Output the [x, y] coordinate of the center of the cell containing the given text.  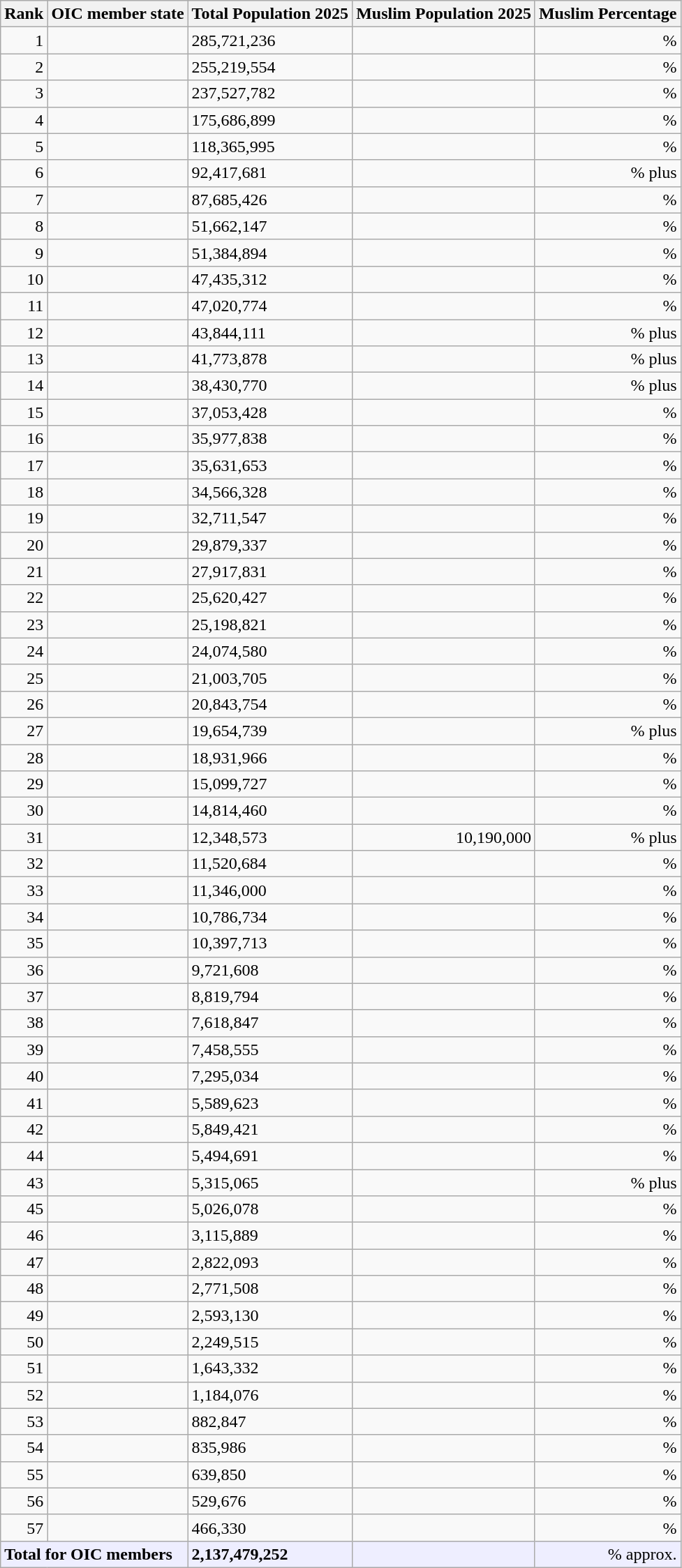
175,686,899 [270, 120]
2,822,093 [270, 1262]
47,435,312 [270, 279]
1 [24, 40]
15,099,727 [270, 784]
12 [24, 333]
24 [24, 651]
639,850 [270, 1474]
38,430,770 [270, 386]
11,346,000 [270, 890]
Rank [24, 14]
5,589,623 [270, 1103]
35 [24, 943]
OIC member state [117, 14]
Muslim Population 2025 [444, 14]
466,330 [270, 1528]
237,527,782 [270, 94]
51 [24, 1368]
529,676 [270, 1501]
25,198,821 [270, 625]
20,843,754 [270, 704]
25,620,427 [270, 598]
34 [24, 917]
18 [24, 492]
2,249,515 [270, 1342]
51,662,147 [270, 226]
52 [24, 1395]
1,643,332 [270, 1368]
19 [24, 518]
21 [24, 572]
32 [24, 864]
53 [24, 1421]
11 [24, 306]
18,931,966 [270, 757]
29,879,337 [270, 545]
32,711,547 [270, 518]
45 [24, 1209]
41 [24, 1103]
35,631,653 [270, 465]
36 [24, 970]
5,315,065 [270, 1183]
9 [24, 253]
39 [24, 1050]
55 [24, 1474]
7,295,034 [270, 1076]
Total Population 2025 [270, 14]
7,618,847 [270, 1023]
51,384,894 [270, 253]
23 [24, 625]
2,593,130 [270, 1315]
Total for OIC members [94, 1554]
7 [24, 200]
26 [24, 704]
2,771,508 [270, 1289]
40 [24, 1076]
16 [24, 439]
15 [24, 412]
5,849,421 [270, 1129]
47,020,774 [270, 306]
28 [24, 757]
10,397,713 [270, 943]
29 [24, 784]
25 [24, 678]
24,074,580 [270, 651]
10,786,734 [270, 917]
5,026,078 [270, 1209]
17 [24, 465]
8 [24, 226]
3,115,889 [270, 1236]
255,219,554 [270, 67]
2 [24, 67]
285,721,236 [270, 40]
11,520,684 [270, 864]
9,721,608 [270, 970]
56 [24, 1501]
37 [24, 996]
10,190,000 [444, 837]
2,137,479,252 [270, 1554]
4 [24, 120]
92,417,681 [270, 173]
14 [24, 386]
42 [24, 1129]
21,003,705 [270, 678]
3 [24, 94]
5,494,691 [270, 1156]
49 [24, 1315]
6 [24, 173]
27,917,831 [270, 572]
41,773,878 [270, 359]
57 [24, 1528]
10 [24, 279]
37,053,428 [270, 412]
12,348,573 [270, 837]
Muslim Percentage [607, 14]
19,654,739 [270, 731]
34,566,328 [270, 492]
31 [24, 837]
44 [24, 1156]
882,847 [270, 1421]
118,365,995 [270, 147]
43 [24, 1183]
43,844,111 [270, 333]
35,977,838 [270, 439]
% approx. [607, 1554]
7,458,555 [270, 1050]
5 [24, 147]
47 [24, 1262]
30 [24, 811]
20 [24, 545]
1,184,076 [270, 1395]
8,819,794 [270, 996]
835,986 [270, 1448]
27 [24, 731]
54 [24, 1448]
33 [24, 890]
87,685,426 [270, 200]
38 [24, 1023]
50 [24, 1342]
22 [24, 598]
13 [24, 359]
46 [24, 1236]
48 [24, 1289]
14,814,460 [270, 811]
